From the cell containing the given text, extract its center point as (x, y) coordinate. 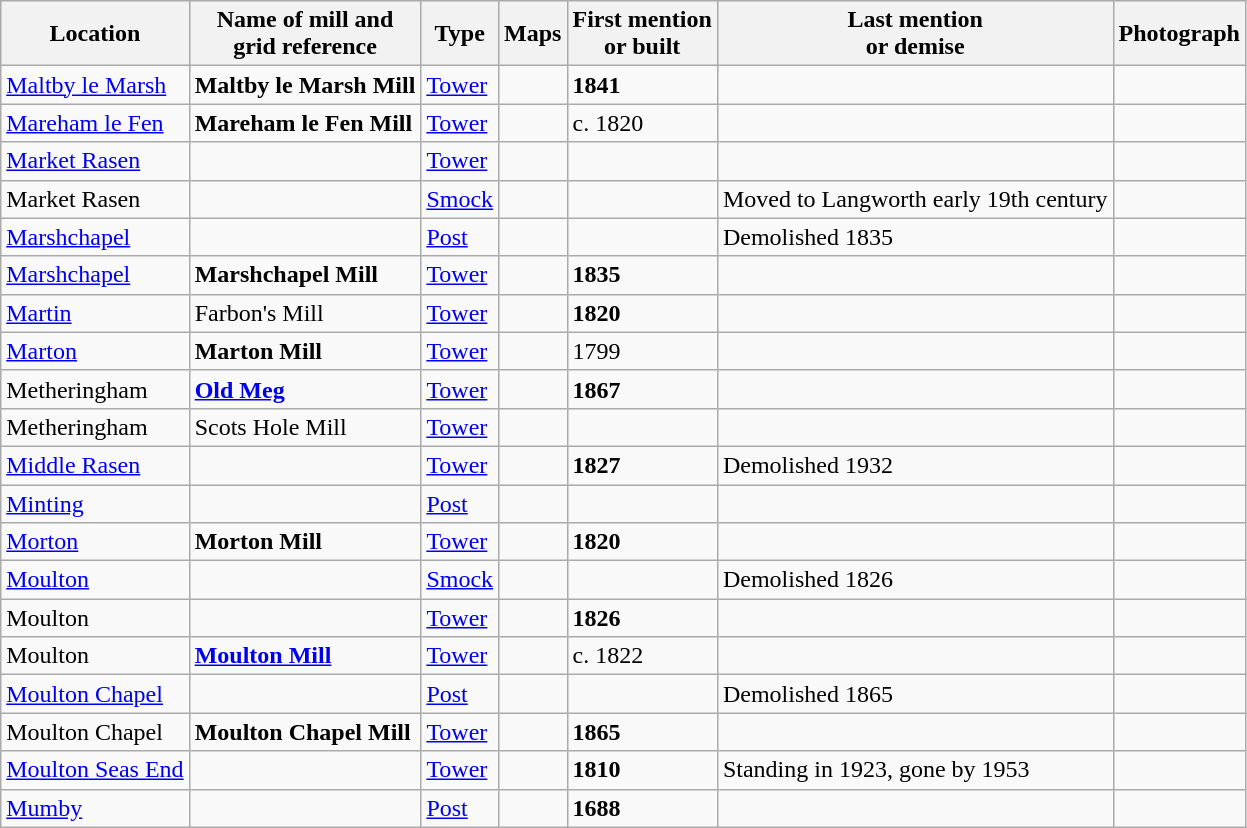
Old Meg (305, 389)
Maps (533, 34)
Marton Mill (305, 351)
Last mention or demise (915, 34)
Mareham le Fen Mill (305, 123)
Demolished 1835 (915, 237)
Moved to Langworth early 19th century (915, 199)
Moulton Seas End (95, 770)
Minting (95, 503)
Name of mill andgrid reference (305, 34)
1835 (642, 275)
Maltby le Marsh Mill (305, 85)
Morton Mill (305, 542)
Demolished 1865 (915, 694)
Marshchapel Mill (305, 275)
Location (95, 34)
Demolished 1932 (915, 465)
Moulton Chapel Mill (305, 732)
Maltby le Marsh (95, 85)
Standing in 1923, gone by 1953 (915, 770)
1826 (642, 618)
Marton (95, 351)
1827 (642, 465)
Farbon's Mill (305, 313)
1865 (642, 732)
Morton (95, 542)
Martin (95, 313)
Scots Hole Mill (305, 427)
Demolished 1826 (915, 580)
c. 1820 (642, 123)
Type (460, 34)
c. 1822 (642, 656)
Photograph (1179, 34)
1867 (642, 389)
1688 (642, 808)
1841 (642, 85)
1799 (642, 351)
Moulton Mill (305, 656)
Mumby (95, 808)
Mareham le Fen (95, 123)
First mentionor built (642, 34)
Middle Rasen (95, 465)
1810 (642, 770)
